Search for the cell housing the specified text and yield its [X, Y] center coordinate. 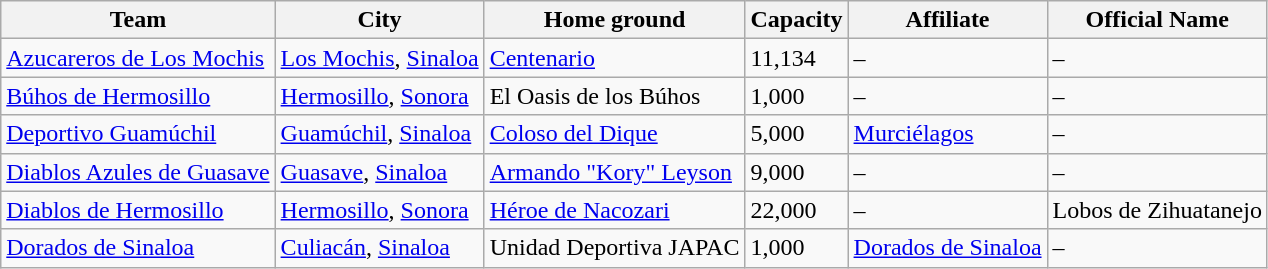
Deportivo Guamúchil [138, 134]
Héroe de Nacozari [614, 210]
Home ground [614, 20]
Búhos de Hermosillo [138, 96]
Culiacán, Sinaloa [380, 248]
Guamúchil, Sinaloa [380, 134]
Los Mochis, Sinaloa [380, 58]
Official Name [1157, 20]
City [380, 20]
Murciélagos [948, 134]
Unidad Deportiva JAPAC [614, 248]
Affiliate [948, 20]
El Oasis de los Búhos [614, 96]
Guasave, Sinaloa [380, 172]
Diablos Azules de Guasave [138, 172]
22,000 [796, 210]
Coloso del Dique [614, 134]
Lobos de Zihuatanejo [1157, 210]
5,000 [796, 134]
Diablos de Hermosillo [138, 210]
Capacity [796, 20]
Centenario [614, 58]
Team [138, 20]
Armando "Kory" Leyson [614, 172]
Azucareros de Los Mochis [138, 58]
9,000 [796, 172]
11,134 [796, 58]
